Identify which cell holds the provided text, then report its [x, y] central coordinate. 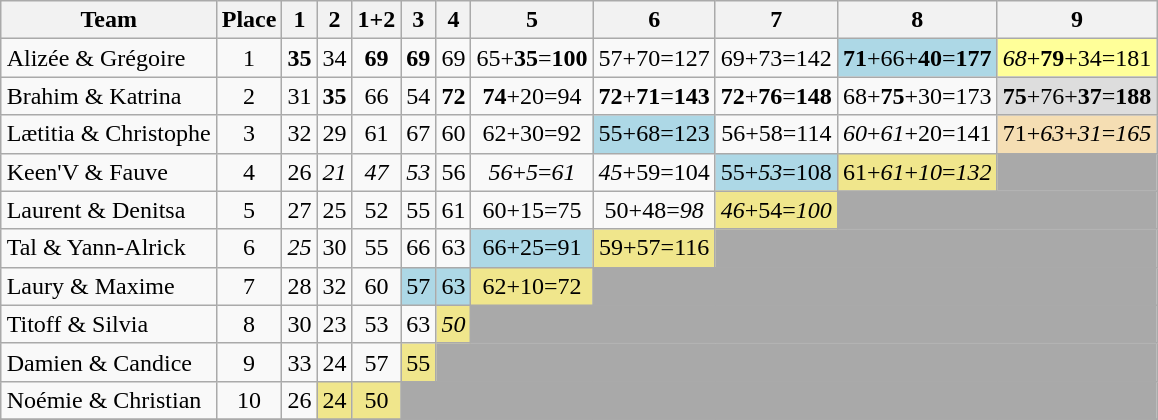
62+30=92 [532, 134]
Brahim & Katrina [108, 96]
56+5=61 [532, 172]
47 [376, 172]
57+70=127 [654, 58]
71+66+40=177 [917, 58]
Alizée & Grégoire [108, 58]
59+57=116 [654, 248]
68+75+30=173 [917, 96]
Laury & Maxime [108, 286]
55+68=123 [654, 134]
65+35=100 [532, 58]
34 [334, 58]
74+20=94 [532, 96]
Titoff & Silvia [108, 324]
72+76=148 [776, 96]
61+61+10=132 [917, 172]
Damien & Candice [108, 362]
66+25=91 [532, 248]
10 [249, 400]
Tal & Yann-Alrick [108, 248]
75+76+37=188 [1077, 96]
62+10=72 [532, 286]
Place [249, 20]
54 [418, 96]
50+48=98 [654, 210]
28 [300, 286]
71+63+31=165 [1077, 134]
Team [108, 20]
56 [454, 172]
23 [334, 324]
60+61+20=141 [917, 134]
67 [418, 134]
56+58=114 [776, 134]
72+71=143 [654, 96]
21 [334, 172]
33 [300, 362]
68+79+34=181 [1077, 58]
Keen'V & Fauve [108, 172]
60+15=75 [532, 210]
Noémie & Christian [108, 400]
55+53=108 [776, 172]
Laurent & Denitsa [108, 210]
29 [334, 134]
52 [376, 210]
45+59=104 [654, 172]
46+54=100 [776, 210]
Lætitia & Christophe [108, 134]
1+2 [376, 20]
72 [454, 96]
31 [300, 96]
69+73=142 [776, 58]
27 [300, 210]
